Locate the cell with the specified text and output its (x, y) center coordinate. 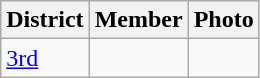
3rd (45, 58)
District (45, 20)
Photo (224, 20)
Member (138, 20)
